Find where the given text appears and provide that cell's center as [x, y] coordinate. 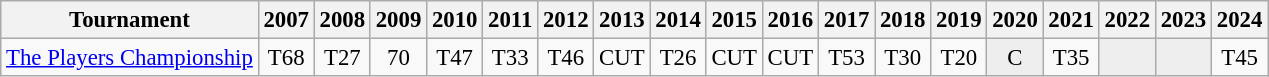
T27 [342, 58]
T35 [1071, 58]
2024 [1240, 20]
2010 [455, 20]
2008 [342, 20]
T47 [455, 58]
2013 [622, 20]
2020 [1015, 20]
2014 [678, 20]
The Players Championship [130, 58]
T26 [678, 58]
C [1015, 58]
2015 [734, 20]
2007 [286, 20]
70 [398, 58]
T30 [903, 58]
2009 [398, 20]
2017 [846, 20]
T46 [566, 58]
2018 [903, 20]
T68 [286, 58]
T33 [510, 58]
T45 [1240, 58]
2011 [510, 20]
2023 [1183, 20]
2016 [790, 20]
2012 [566, 20]
T20 [959, 58]
Tournament [130, 20]
2021 [1071, 20]
T53 [846, 58]
2019 [959, 20]
2022 [1127, 20]
